For the text-containing cell, return its midpoint in [x, y] coordinate format. 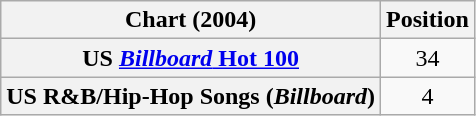
US R&B/Hip-Hop Songs (Billboard) [191, 96]
Chart (2004) [191, 20]
US Billboard Hot 100 [191, 58]
34 [428, 58]
Position [428, 20]
4 [428, 96]
